Return the (X, Y) coordinate for the center point of the cell that contains the specified text.  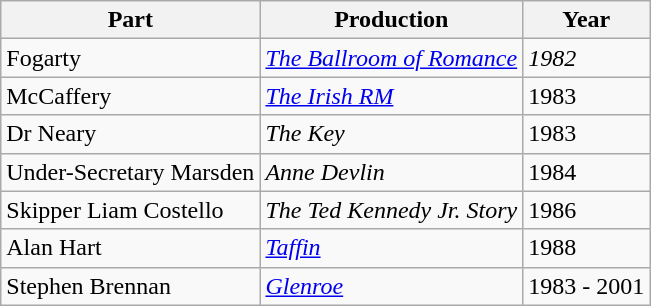
1984 (586, 172)
1983 - 2001 (586, 286)
Stephen Brennan (130, 286)
Dr Neary (130, 134)
Production (392, 20)
Anne Devlin (392, 172)
The Key (392, 134)
Part (130, 20)
Year (586, 20)
1988 (586, 248)
Taffin (392, 248)
McCaffery (130, 96)
1986 (586, 210)
Glenroe (392, 286)
Fogarty (130, 58)
Skipper Liam Costello (130, 210)
1982 (586, 58)
The Ted Kennedy Jr. Story (392, 210)
The Irish RM (392, 96)
The Ballroom of Romance (392, 58)
Alan Hart (130, 248)
Under-Secretary Marsden (130, 172)
